For the text-containing cell, return its midpoint in (x, y) coordinate format. 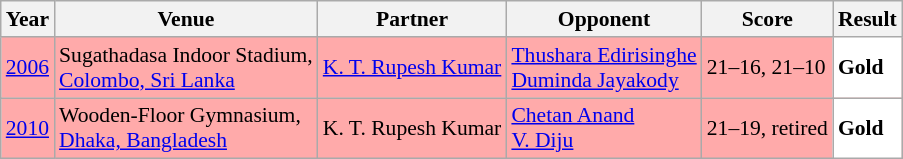
2006 (28, 68)
Wooden-Floor Gymnasium,Dhaka, Bangladesh (186, 128)
Opponent (604, 19)
Sugathadasa Indoor Stadium,Colombo, Sri Lanka (186, 68)
Thushara Edirisinghe Duminda Jayakody (604, 68)
2010 (28, 128)
Year (28, 19)
Chetan Anand V. Diju (604, 128)
Result (868, 19)
Partner (412, 19)
21–19, retired (768, 128)
21–16, 21–10 (768, 68)
Score (768, 19)
Venue (186, 19)
